Determine the [X, Y] coordinate at the center of the cell enclosing the given text.  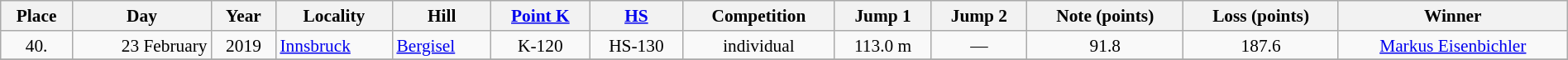
Note (points) [1105, 16]
Locality [334, 16]
Winner [1452, 16]
Jump 2 [979, 16]
Competition [759, 16]
Jump 1 [883, 16]
HS [637, 16]
Place [36, 16]
Day [141, 16]
Point K [541, 16]
Hill [442, 16]
Year [244, 16]
Loss (points) [1261, 16]
